Capture the cell that displays the provided text and extract its (X, Y) central coordinate. 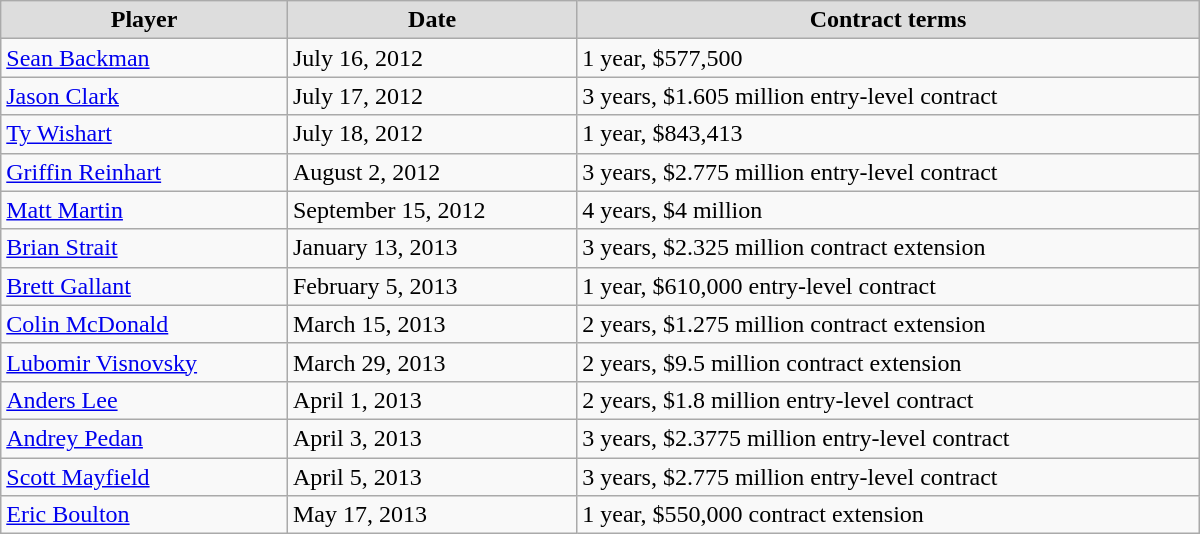
Player (144, 20)
July 16, 2012 (432, 58)
1 year, $550,000 contract extension (888, 515)
Lubomir Visnovsky (144, 362)
4 years, $4 million (888, 210)
3 years, $2.325 million contract extension (888, 248)
Andrey Pedan (144, 438)
January 13, 2013 (432, 248)
1 year, $610,000 entry-level contract (888, 286)
Brett Gallant (144, 286)
March 15, 2013 (432, 324)
Contract terms (888, 20)
Date (432, 20)
Anders Lee (144, 400)
Eric Boulton (144, 515)
Ty Wishart (144, 134)
3 years, $1.605 million entry-level contract (888, 96)
April 5, 2013 (432, 477)
2 years, $1.8 million entry-level contract (888, 400)
September 15, 2012 (432, 210)
July 18, 2012 (432, 134)
1 year, $843,413 (888, 134)
March 29, 2013 (432, 362)
April 1, 2013 (432, 400)
April 3, 2013 (432, 438)
Jason Clark (144, 96)
Brian Strait (144, 248)
Griffin Reinhart (144, 172)
July 17, 2012 (432, 96)
May 17, 2013 (432, 515)
3 years, $2.3775 million entry-level contract (888, 438)
2 years, $9.5 million contract extension (888, 362)
Scott Mayfield (144, 477)
Matt Martin (144, 210)
Colin McDonald (144, 324)
August 2, 2012 (432, 172)
February 5, 2013 (432, 286)
Sean Backman (144, 58)
2 years, $1.275 million contract extension (888, 324)
1 year, $577,500 (888, 58)
